Return (x, y) of the center of cell containing provided text 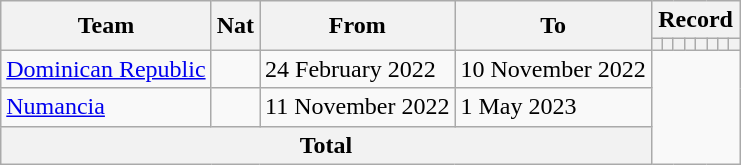
To (553, 26)
Team (106, 26)
11 November 2022 (358, 107)
24 February 2022 (358, 69)
Record (695, 20)
Dominican Republic (106, 69)
Nat (235, 26)
Total (326, 145)
Numancia (106, 107)
From (358, 26)
10 November 2022 (553, 69)
1 May 2023 (553, 107)
